Search for the cell housing the specified text and yield its (X, Y) center coordinate. 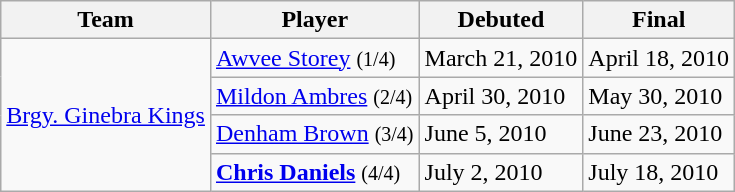
April 30, 2010 (501, 96)
July 2, 2010 (501, 172)
Brgy. Ginebra Kings (106, 115)
April 18, 2010 (659, 58)
Mildon Ambres (2/4) (314, 96)
July 18, 2010 (659, 172)
Denham Brown (3/4) (314, 134)
June 23, 2010 (659, 134)
Team (106, 20)
Final (659, 20)
Debuted (501, 20)
Chris Daniels (4/4) (314, 172)
June 5, 2010 (501, 134)
May 30, 2010 (659, 96)
March 21, 2010 (501, 58)
Player (314, 20)
Awvee Storey (1/4) (314, 58)
